Capture the cell that displays the provided text and extract its [X, Y] central coordinate. 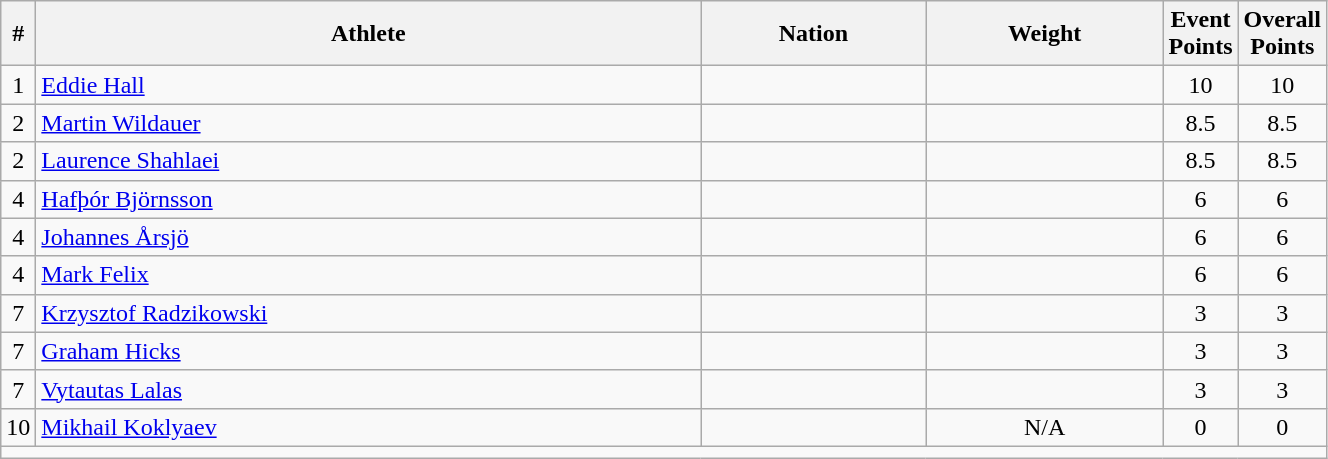
Event Points [1200, 34]
# [18, 34]
N/A [1044, 427]
1 [18, 85]
Graham Hicks [368, 351]
Athlete [368, 34]
Nation [814, 34]
Mark Felix [368, 275]
Vytautas Lalas [368, 389]
Mikhail Koklyaev [368, 427]
Krzysztof Radzikowski [368, 313]
Laurence Shahlaei [368, 161]
Overall Points [1282, 34]
Eddie Hall [368, 85]
Johannes Årsjö [368, 237]
Weight [1044, 34]
Hafþór Björnsson [368, 199]
Martin Wildauer [368, 123]
